Return [X, Y] of the center of cell containing provided text 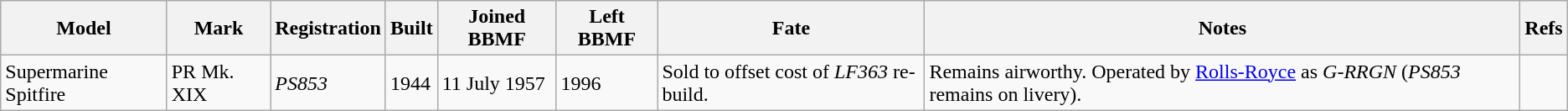
Remains airworthy. Operated by Rolls-Royce as G-RRGN (PS853 remains on livery). [1223, 82]
Built [411, 29]
Joined BBMF [497, 29]
PR Mk. XIX [218, 82]
PS853 [328, 82]
Model [84, 29]
Sold to offset cost of LF363 re-build. [791, 82]
1944 [411, 82]
Refs [1544, 29]
Supermarine Spitfire [84, 82]
1996 [606, 82]
Mark [218, 29]
11 July 1957 [497, 82]
Fate [791, 29]
Notes [1223, 29]
Registration [328, 29]
Left BBMF [606, 29]
